Provide the [X, Y] coordinate of the cell's center where the given text is located.  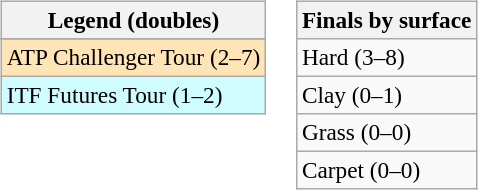
Legend (doubles) [133, 20]
Hard (3–8) [387, 57]
Finals by surface [387, 20]
Clay (0–1) [387, 95]
ATP Challenger Tour (2–7) [133, 57]
Carpet (0–0) [387, 171]
ITF Futures Tour (1–2) [133, 95]
Grass (0–0) [387, 133]
